Locate the cell with the specified text and output its (X, Y) center coordinate. 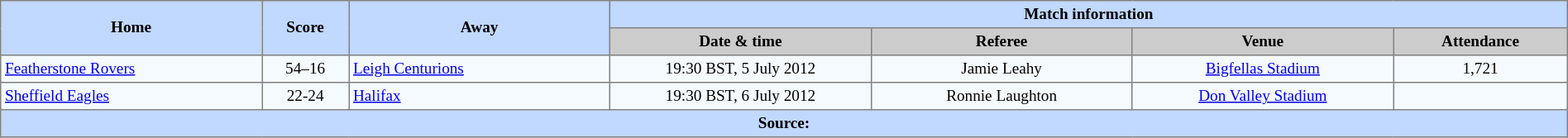
Home (131, 28)
Away (480, 28)
Sheffield Eagles (131, 96)
Don Valley Stadium (1263, 96)
Venue (1263, 41)
1,721 (1480, 69)
54–16 (304, 69)
19:30 BST, 5 July 2012 (740, 69)
Attendance (1480, 41)
22-24 (304, 96)
Ronnie Laughton (1002, 96)
Date & time (740, 41)
Bigfellas Stadium (1263, 69)
19:30 BST, 6 July 2012 (740, 96)
Source: (784, 124)
Leigh Centurions (480, 69)
Referee (1002, 41)
Match information (1088, 15)
Halifax (480, 96)
Featherstone Rovers (131, 69)
Jamie Leahy (1002, 69)
Score (304, 28)
